Search for the cell housing the specified text and yield its (X, Y) center coordinate. 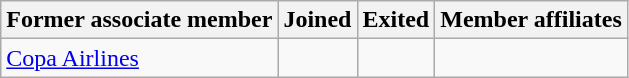
Copa Airlines (140, 58)
Joined (318, 20)
Exited (396, 20)
Member affiliates (532, 20)
Former associate member (140, 20)
